Search for the cell housing the specified text and yield its [X, Y] center coordinate. 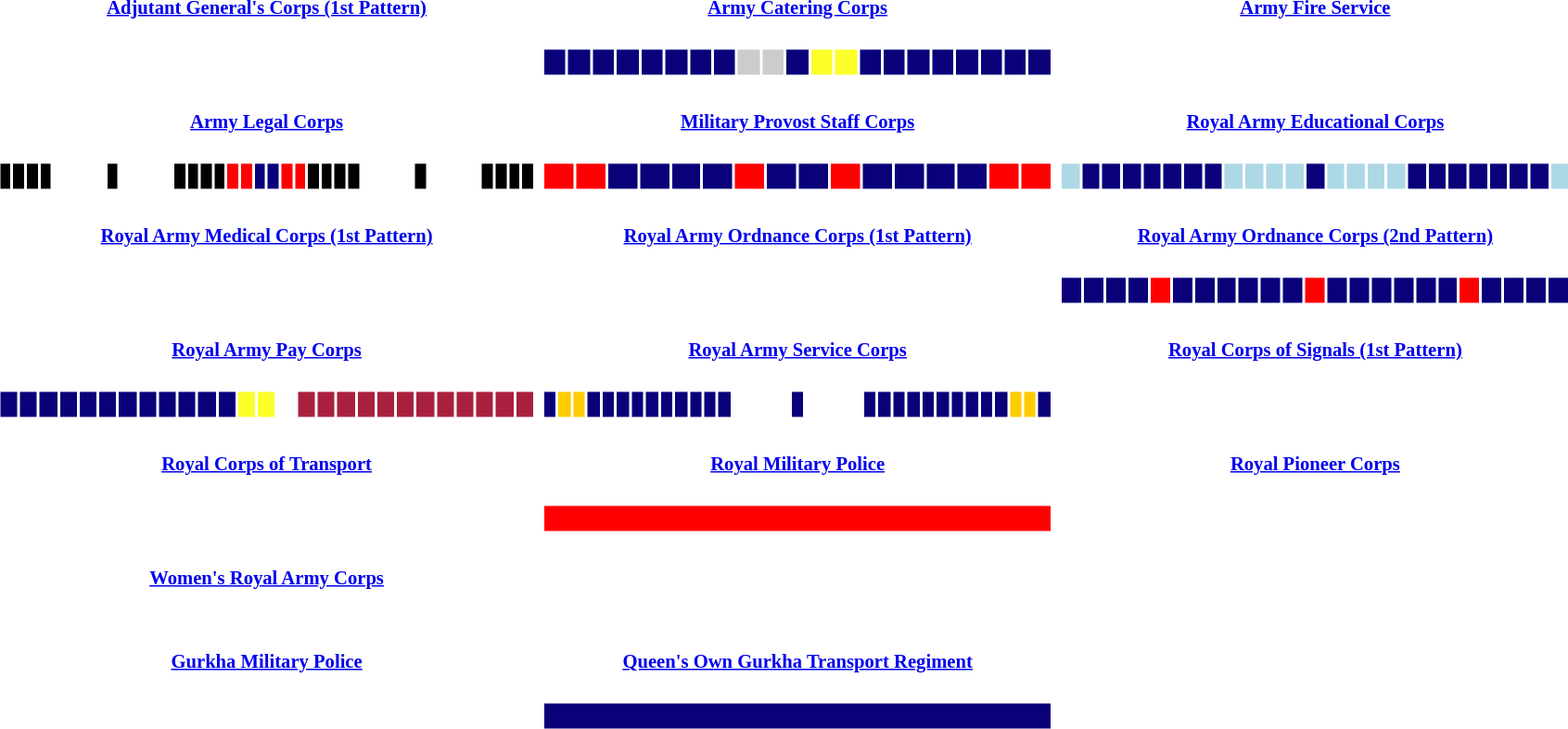
Military Provost Staff Corps [797, 122]
Queen's Own Gurkha Transport Regiment [797, 662]
Royal Army Ordnance Corps (1st Pattern) [797, 236]
Royal Army Service Corps [797, 351]
Royal Military Police [797, 464]
